Scan for the cell matching the given text and deliver its (X, Y) coordinate at center. 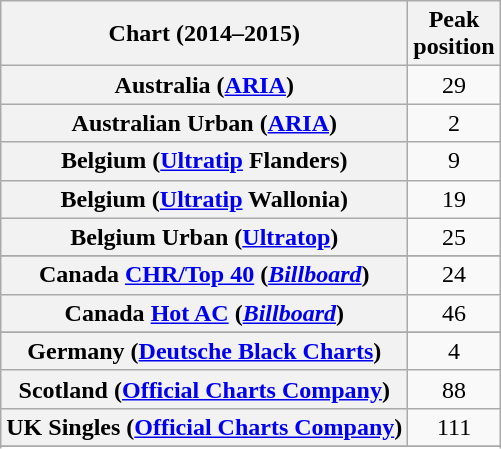
Belgium (Ultratip Flanders) (204, 161)
24 (454, 275)
88 (454, 389)
Australia (ARIA) (204, 85)
4 (454, 351)
Peakposition (454, 34)
Belgium Urban (Ultratop) (204, 237)
29 (454, 85)
Australian Urban (ARIA) (204, 123)
Canada Hot AC (Billboard) (204, 313)
Germany (Deutsche Black Charts) (204, 351)
Canada CHR/Top 40 (Billboard) (204, 275)
46 (454, 313)
19 (454, 199)
9 (454, 161)
25 (454, 237)
2 (454, 123)
Belgium (Ultratip Wallonia) (204, 199)
UK Singles (Official Charts Company) (204, 427)
Chart (2014–2015) (204, 34)
Scotland (Official Charts Company) (204, 389)
111 (454, 427)
